Search for the cell housing the specified text and yield its (x, y) center coordinate. 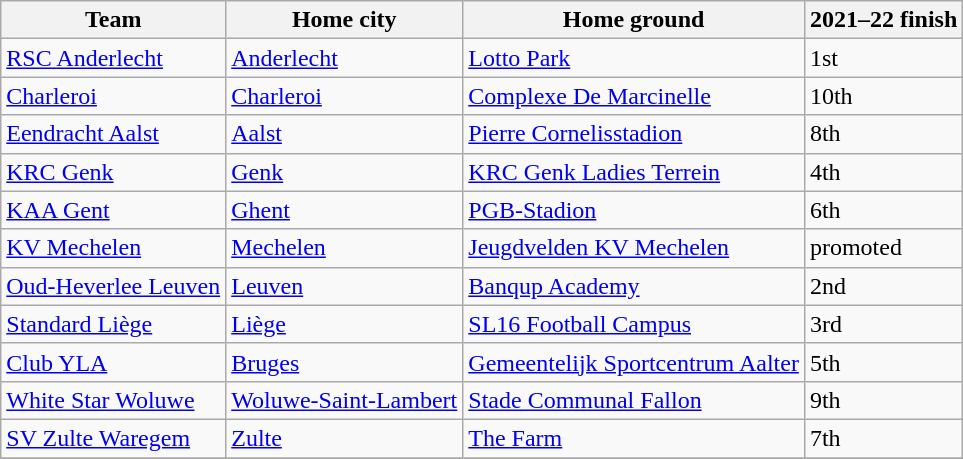
Leuven (344, 286)
PGB-Stadion (634, 210)
Gemeentelijk Sportcentrum Aalter (634, 362)
Aalst (344, 134)
SV Zulte Waregem (114, 438)
2nd (883, 286)
Liège (344, 324)
SL16 Football Campus (634, 324)
KRC Genk Ladies Terrein (634, 172)
2021–22 finish (883, 20)
Ghent (344, 210)
Pierre Cornelisstadion (634, 134)
KAA Gent (114, 210)
9th (883, 400)
10th (883, 96)
3rd (883, 324)
4th (883, 172)
Woluwe-Saint-Lambert (344, 400)
White Star Woluwe (114, 400)
Standard Liège (114, 324)
KRC Genk (114, 172)
8th (883, 134)
The Farm (634, 438)
Lotto Park (634, 58)
Oud-Heverlee Leuven (114, 286)
7th (883, 438)
6th (883, 210)
KV Mechelen (114, 248)
5th (883, 362)
RSC Anderlecht (114, 58)
Complexe De Marcinelle (634, 96)
Mechelen (344, 248)
Anderlecht (344, 58)
Eendracht Aalst (114, 134)
Home ground (634, 20)
promoted (883, 248)
Team (114, 20)
Bruges (344, 362)
Home city (344, 20)
Stade Communal Fallon (634, 400)
Zulte (344, 438)
Banqup Academy (634, 286)
Club YLA (114, 362)
Jeugdvelden KV Mechelen (634, 248)
Genk (344, 172)
1st (883, 58)
